Detect which cell encompasses the target text, then output its [x, y] center coordinate. 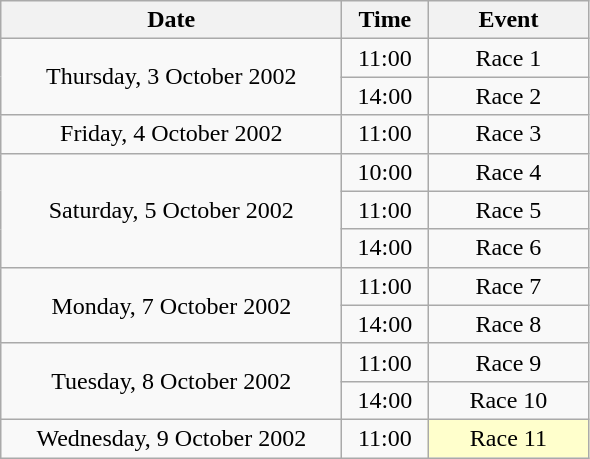
Wednesday, 9 October 2002 [172, 438]
Event [508, 20]
Tuesday, 8 October 2002 [172, 381]
Race 4 [508, 172]
Race 10 [508, 400]
Race 8 [508, 324]
Monday, 7 October 2002 [172, 305]
Race 11 [508, 438]
Saturday, 5 October 2002 [172, 210]
10:00 [385, 172]
Friday, 4 October 2002 [172, 134]
Race 9 [508, 362]
Thursday, 3 October 2002 [172, 77]
Time [385, 20]
Race 7 [508, 286]
Race 2 [508, 96]
Race 1 [508, 58]
Date [172, 20]
Race 5 [508, 210]
Race 6 [508, 248]
Race 3 [508, 134]
